Locate the cell with the specified text and output its (X, Y) center coordinate. 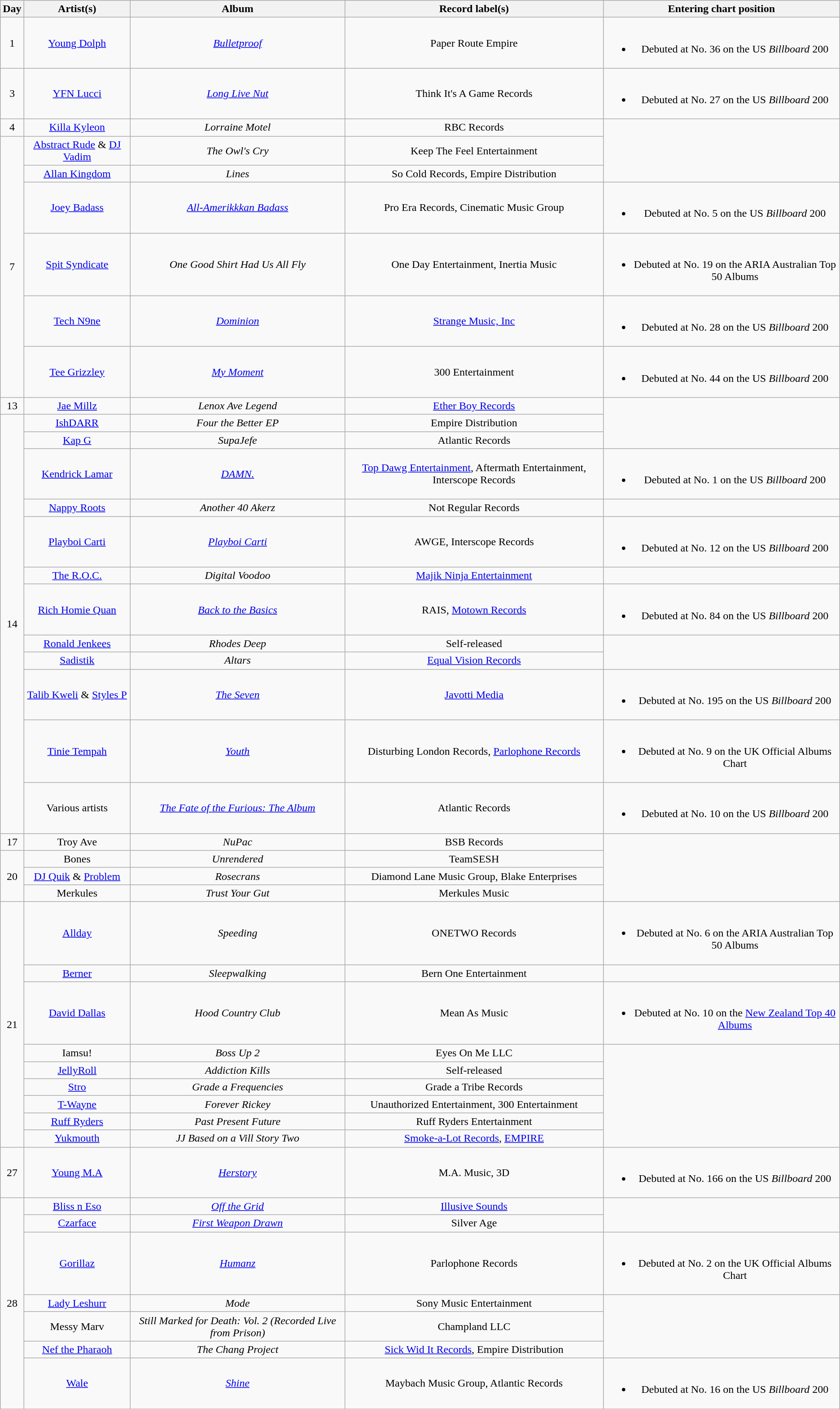
Dominion (237, 321)
21 (12, 1024)
David Dallas (77, 1013)
Debuted at No. 5 on the US Billboard 200 (722, 207)
The R.O.C. (77, 576)
Tech N9ne (77, 321)
Debuted at No. 10 on the New Zealand Top 40 Albums (722, 1013)
Addiction Kills (237, 1070)
Young Dolph (77, 43)
M.A. Music, 3D (474, 1172)
Not Regular Records (474, 508)
Tee Grizzley (77, 372)
BSB Records (474, 842)
Pro Era Records, Cinematic Music Group (474, 207)
Debuted at No. 1 on the US Billboard 200 (722, 474)
JellyRoll (77, 1070)
Keep The Feel Entertainment (474, 151)
One Day Entertainment, Inertia Music (474, 264)
JJ Based on a Vill Story Two (237, 1138)
Spit Syndicate (77, 264)
Equal Vision Records (474, 661)
27 (12, 1172)
Debuted at No. 27 on the US Billboard 200 (722, 93)
Off the Grid (237, 1206)
Bliss n Eso (77, 1206)
AWGE, Interscope Records (474, 542)
Four the Better EP (237, 423)
YFN Lucci (77, 93)
Debuted at No. 84 on the US Billboard 200 (722, 609)
Debuted at No. 2 on the UK Official Albums Chart (722, 1263)
Merkules (77, 893)
Ronald Jenkees (77, 643)
Merkules Music (474, 893)
Talib Kweli & Styles P (77, 695)
Day (12, 9)
RAIS, Motown Records (474, 609)
The Fate of the Furious: The Album (237, 808)
Paper Route Empire (474, 43)
Joey Badass (77, 207)
Rhodes Deep (237, 643)
Champland LLC (474, 1326)
Unauthorized Entertainment, 300 Entertainment (474, 1104)
Another 40 Akerz (237, 508)
RBC Records (474, 127)
Smoke-a-Lot Records, EMPIRE (474, 1138)
Forever Rickey (237, 1104)
DAMN. (237, 474)
TeamSESH (474, 859)
All-Amerikkkan Badass (237, 207)
Gorillaz (77, 1263)
Mean As Music (474, 1013)
Lorraine Motel (237, 127)
20 (12, 876)
DJ Quik & Problem (77, 876)
Ether Boy Records (474, 406)
Sadistik (77, 661)
Rosecrans (237, 876)
Debuted at No. 19 on the ARIA Australian Top 50 Albums (722, 264)
The Seven (237, 695)
Past Present Future (237, 1121)
Allan Kingdom (77, 174)
Majik Ninja Entertainment (474, 576)
1 (12, 43)
Lines (237, 174)
IshDARR (77, 423)
Debuted at No. 28 on the US Billboard 200 (722, 321)
Yukmouth (77, 1138)
One Good Shirt Had Us All Fly (237, 264)
Shine (237, 1383)
Strange Music, Inc (474, 321)
Berner (77, 973)
The Owl's Cry (237, 151)
Think It's A Game Records (474, 93)
Nef the Pharaoh (77, 1349)
Grade a Frequencies (237, 1087)
Sick Wid It Records, Empire Distribution (474, 1349)
Allday (77, 933)
Debuted at No. 9 on the UK Official Albums Chart (722, 751)
Troy Ave (77, 842)
Debuted at No. 166 on the US Billboard 200 (722, 1172)
Sleepwalking (237, 973)
Maybach Music Group, Atlantic Records (474, 1383)
The Chang Project (237, 1349)
Boss Up 2 (237, 1053)
Debuted at No. 195 on the US Billboard 200 (722, 695)
Unrendered (237, 859)
Debuted at No. 36 on the US Billboard 200 (722, 43)
Youth (237, 751)
SupaJefe (237, 440)
ONETWO Records (474, 933)
Kap G (77, 440)
Bones (77, 859)
My Moment (237, 372)
Eyes On Me LLC (474, 1053)
Iamsu! (77, 1053)
Herstory (237, 1172)
Long Live Nut (237, 93)
Trust Your Gut (237, 893)
Messy Marv (77, 1326)
Record label(s) (474, 9)
Jae Millz (77, 406)
Top Dawg Entertainment, Aftermath Entertainment, Interscope Records (474, 474)
14 (12, 624)
4 (12, 127)
Killa Kyleon (77, 127)
Artist(s) (77, 9)
7 (12, 267)
Ruff Ryders (77, 1121)
Bern One Entertainment (474, 973)
Humanz (237, 1263)
3 (12, 93)
Parlophone Records (474, 1263)
Mode (237, 1303)
Diamond Lane Music Group, Blake Enterprises (474, 876)
Debuted at No. 10 on the US Billboard 200 (722, 808)
17 (12, 842)
First Weapon Drawn (237, 1223)
Nappy Roots (77, 508)
28 (12, 1303)
Debuted at No. 16 on the US Billboard 200 (722, 1383)
Bulletproof (237, 43)
Hood Country Club (237, 1013)
Debuted at No. 44 on the US Billboard 200 (722, 372)
Disturbing London Records, Parlophone Records (474, 751)
Young M.A (77, 1172)
Album (237, 9)
Illusive Sounds (474, 1206)
Debuted at No. 6 on the ARIA Australian Top 50 Albums (722, 933)
Wale (77, 1383)
Javotti Media (474, 695)
Rich Homie Quan (77, 609)
Debuted at No. 12 on the US Billboard 200 (722, 542)
Altars (237, 661)
Back to the Basics (237, 609)
So Cold Records, Empire Distribution (474, 174)
Entering chart position (722, 9)
13 (12, 406)
Silver Age (474, 1223)
Ruff Ryders Entertainment (474, 1121)
Tinie Tempah (77, 751)
Sony Music Entertainment (474, 1303)
300 Entertainment (474, 372)
Czarface (77, 1223)
T-Wayne (77, 1104)
Still Marked for Death: Vol. 2 (Recorded Live from Prison) (237, 1326)
Digital Voodoo (237, 576)
Stro (77, 1087)
Abstract Rude & DJ Vadim (77, 151)
Grade a Tribe Records (474, 1087)
NuPac (237, 842)
Kendrick Lamar (77, 474)
Speeding (237, 933)
Various artists (77, 808)
Lenox Ave Legend (237, 406)
Lady Leshurr (77, 1303)
Empire Distribution (474, 423)
